Determine the [x, y] coordinate at the center of the cell enclosing the given text.  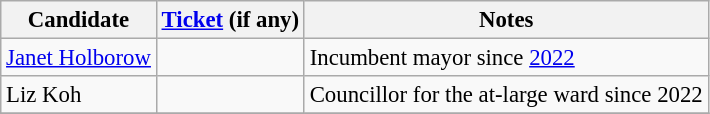
Notes [506, 20]
Liz Koh [78, 95]
Incumbent mayor since 2022 [506, 58]
Janet Holborow [78, 58]
Councillor for the at-large ward since 2022 [506, 95]
Candidate [78, 20]
Ticket (if any) [230, 20]
